Locate the cell with the specified text and output its (x, y) center coordinate. 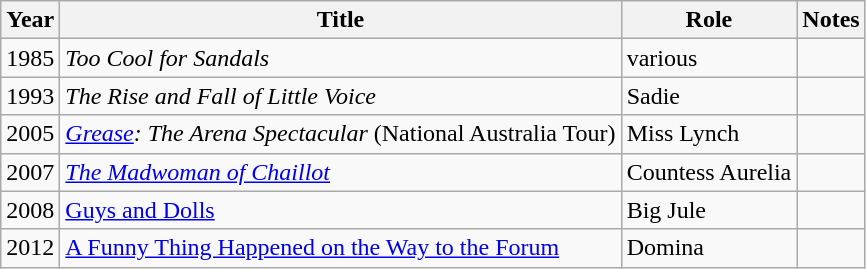
1985 (30, 58)
Guys and Dolls (340, 210)
Title (340, 20)
Miss Lynch (709, 134)
2008 (30, 210)
Too Cool for Sandals (340, 58)
Big Jule (709, 210)
Countess Aurelia (709, 172)
Role (709, 20)
A Funny Thing Happened on the Way to the Forum (340, 248)
Domina (709, 248)
The Madwoman of Chaillot (340, 172)
The Rise and Fall of Little Voice (340, 96)
Year (30, 20)
various (709, 58)
1993 (30, 96)
Notes (831, 20)
2012 (30, 248)
Grease: The Arena Spectacular (National Australia Tour) (340, 134)
2005 (30, 134)
Sadie (709, 96)
2007 (30, 172)
